Extract the (X, Y) coordinate from the center of the cell holding the provided text.  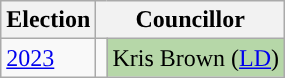
Election (48, 20)
2023 (48, 58)
Kris Brown (LD) (196, 58)
Councillor (190, 20)
